Capture the cell that displays the provided text and extract its (X, Y) central coordinate. 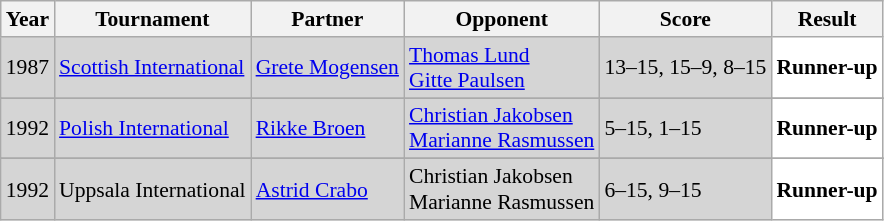
Score (685, 19)
Uppsala International (152, 190)
Tournament (152, 19)
1987 (28, 68)
Polish International (152, 128)
5–15, 1–15 (685, 128)
Opponent (502, 19)
Astrid Crabo (328, 190)
Partner (328, 19)
Grete Mogensen (328, 68)
Scottish International (152, 68)
Rikke Broen (328, 128)
13–15, 15–9, 8–15 (685, 68)
Year (28, 19)
Result (826, 19)
6–15, 9–15 (685, 190)
Thomas Lund Gitte Paulsen (502, 68)
